Extract the [x, y] coordinate from the center of the cell holding the provided text.  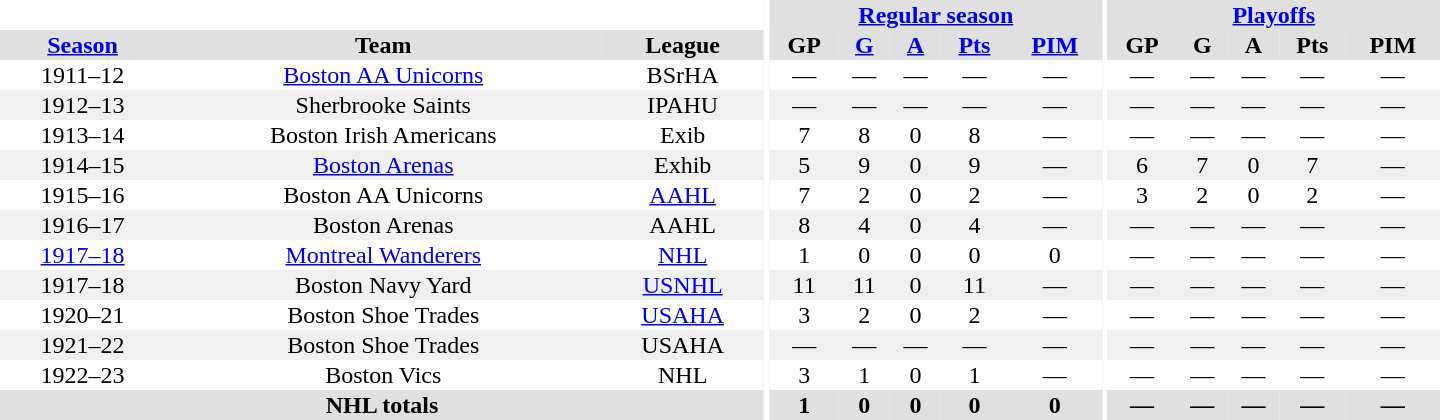
1911–12 [82, 75]
Playoffs [1274, 15]
1915–16 [82, 195]
Season [82, 45]
6 [1142, 165]
Regular season [936, 15]
Exib [682, 135]
1922–23 [82, 375]
Boston Navy Yard [383, 285]
Boston Vics [383, 375]
1913–14 [82, 135]
1920–21 [82, 315]
5 [804, 165]
BSrHA [682, 75]
Montreal Wanderers [383, 255]
Sherbrooke Saints [383, 105]
1912–13 [82, 105]
NHL totals [382, 405]
Boston Irish Americans [383, 135]
USNHL [682, 285]
League [682, 45]
Team [383, 45]
Exhib [682, 165]
IPAHU [682, 105]
1914–15 [82, 165]
1921–22 [82, 345]
1916–17 [82, 225]
